For the text-containing cell, return its midpoint in (x, y) coordinate format. 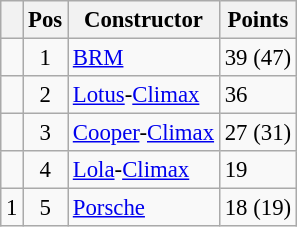
36 (258, 95)
39 (47) (258, 58)
19 (258, 170)
3 (46, 133)
Points (258, 20)
5 (46, 208)
Porsche (144, 208)
18 (19) (258, 208)
Lotus-Climax (144, 95)
4 (46, 170)
Lola-Climax (144, 170)
2 (46, 95)
Pos (46, 20)
BRM (144, 58)
Constructor (144, 20)
27 (31) (258, 133)
Cooper-Climax (144, 133)
